Output the (x, y) coordinate of the center of the cell containing the given text.  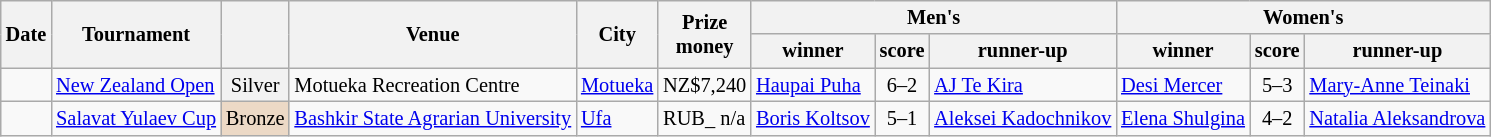
NZ$7,240 (704, 85)
Women's (1303, 17)
4–2 (1278, 118)
6–2 (902, 85)
5–3 (1278, 85)
Motueka (617, 85)
Boris Koltsov (813, 118)
Ufa (617, 118)
City (617, 34)
Aleksei Kadochnikov (1022, 118)
New Zealand Open (136, 85)
Haupai Puha (813, 85)
Salavat Yulaev Cup (136, 118)
Prizemoney (704, 34)
Desi Mercer (1183, 85)
RUB_ n/a (704, 118)
Silver (256, 85)
Mary-Anne Teinaki (1397, 85)
Bashkir State Agrarian University (432, 118)
Men's (934, 17)
Date (26, 34)
Tournament (136, 34)
Venue (432, 34)
Natalia Aleksandrova (1397, 118)
Elena Shulgina (1183, 118)
5–1 (902, 118)
Motueka Recreation Centre (432, 85)
AJ Te Kira (1022, 85)
Bronze (256, 118)
